Provide the [x, y] coordinate of the cell's center where the given text is located.  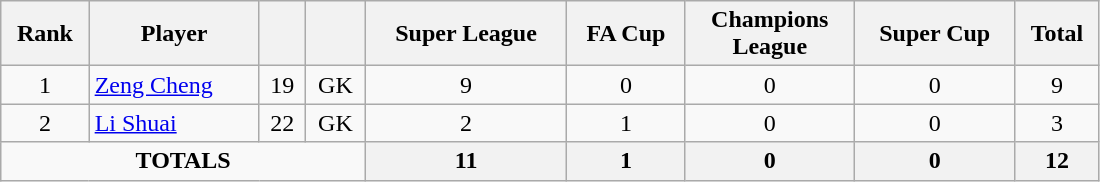
ChampionsLeague [770, 34]
Super League [466, 34]
TOTALS [184, 161]
11 [466, 161]
Player [174, 34]
Rank [45, 34]
Li Shuai [174, 123]
Super Cup [934, 34]
19 [282, 85]
FA Cup [626, 34]
Total [1057, 34]
Zeng Cheng [174, 85]
12 [1057, 161]
3 [1057, 123]
22 [282, 123]
